Capture the cell that displays the provided text and extract its [x, y] central coordinate. 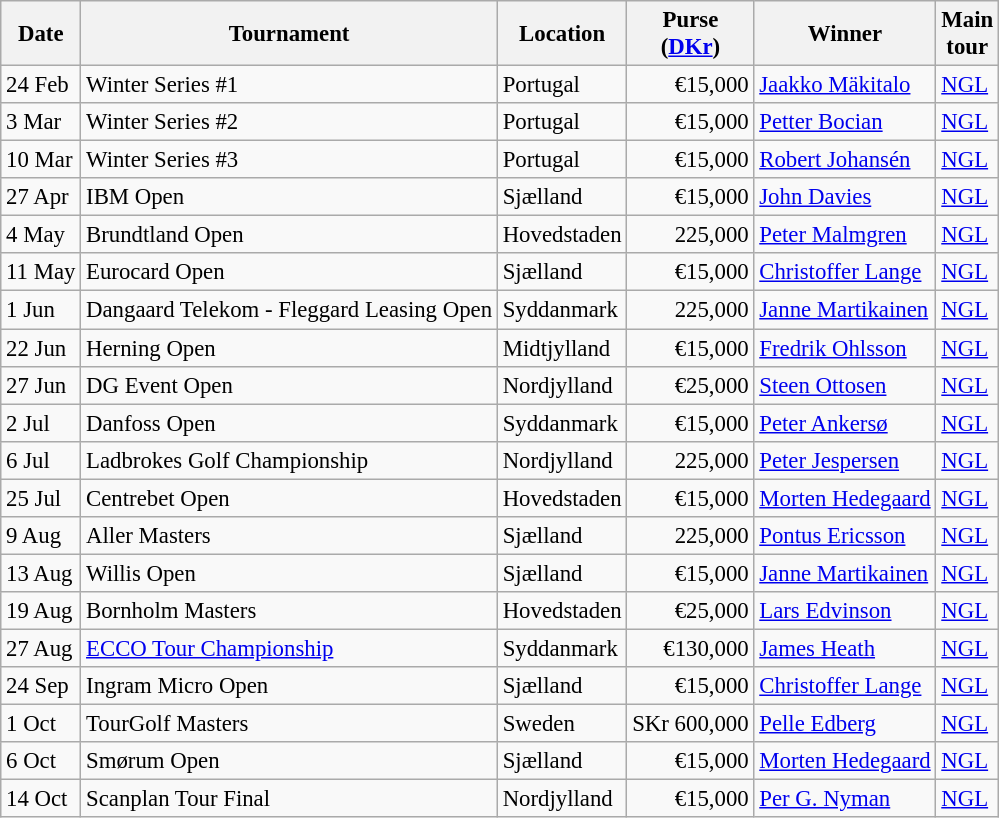
Danfoss Open [290, 423]
DG Event Open [290, 385]
Centrebet Open [290, 498]
Herning Open [290, 348]
27 Apr [41, 197]
Winter Series #2 [290, 122]
24 Sep [41, 686]
Peter Jespersen [845, 460]
Lars Edvinson [845, 611]
13 Aug [41, 573]
Peter Malmgren [845, 235]
James Heath [845, 648]
Dangaard Telekom - Fleggard Leasing Open [290, 310]
Pontus Ericsson [845, 536]
6 Oct [41, 761]
Location [562, 34]
Aller Masters [290, 536]
1 Jun [41, 310]
Peter Ankersø [845, 423]
14 Oct [41, 799]
3 Mar [41, 122]
2 Jul [41, 423]
1 Oct [41, 724]
Winter Series #1 [290, 85]
Winter Series #3 [290, 160]
Willis Open [290, 573]
Ladbrokes Golf Championship [290, 460]
Scanplan Tour Final [290, 799]
John Davies [845, 197]
19 Aug [41, 611]
6 Jul [41, 460]
Bornholm Masters [290, 611]
Smørum Open [290, 761]
27 Aug [41, 648]
ECCO Tour Championship [290, 648]
Sweden [562, 724]
€130,000 [690, 648]
9 Aug [41, 536]
27 Jun [41, 385]
Purse(DKr) [690, 34]
Pelle Edberg [845, 724]
Maintour [968, 34]
22 Jun [41, 348]
25 Jul [41, 498]
Fredrik Ohlsson [845, 348]
SKr 600,000 [690, 724]
Tournament [290, 34]
Winner [845, 34]
Eurocard Open [290, 273]
TourGolf Masters [290, 724]
Petter Bocian [845, 122]
11 May [41, 273]
4 May [41, 235]
IBM Open [290, 197]
10 Mar [41, 160]
Ingram Micro Open [290, 686]
Brundtland Open [290, 235]
Jaakko Mäkitalo [845, 85]
Robert Johansén [845, 160]
Per G. Nyman [845, 799]
Steen Ottosen [845, 385]
Midtjylland [562, 348]
Date [41, 34]
24 Feb [41, 85]
